For the text-containing cell, return its midpoint in (X, Y) coordinate format. 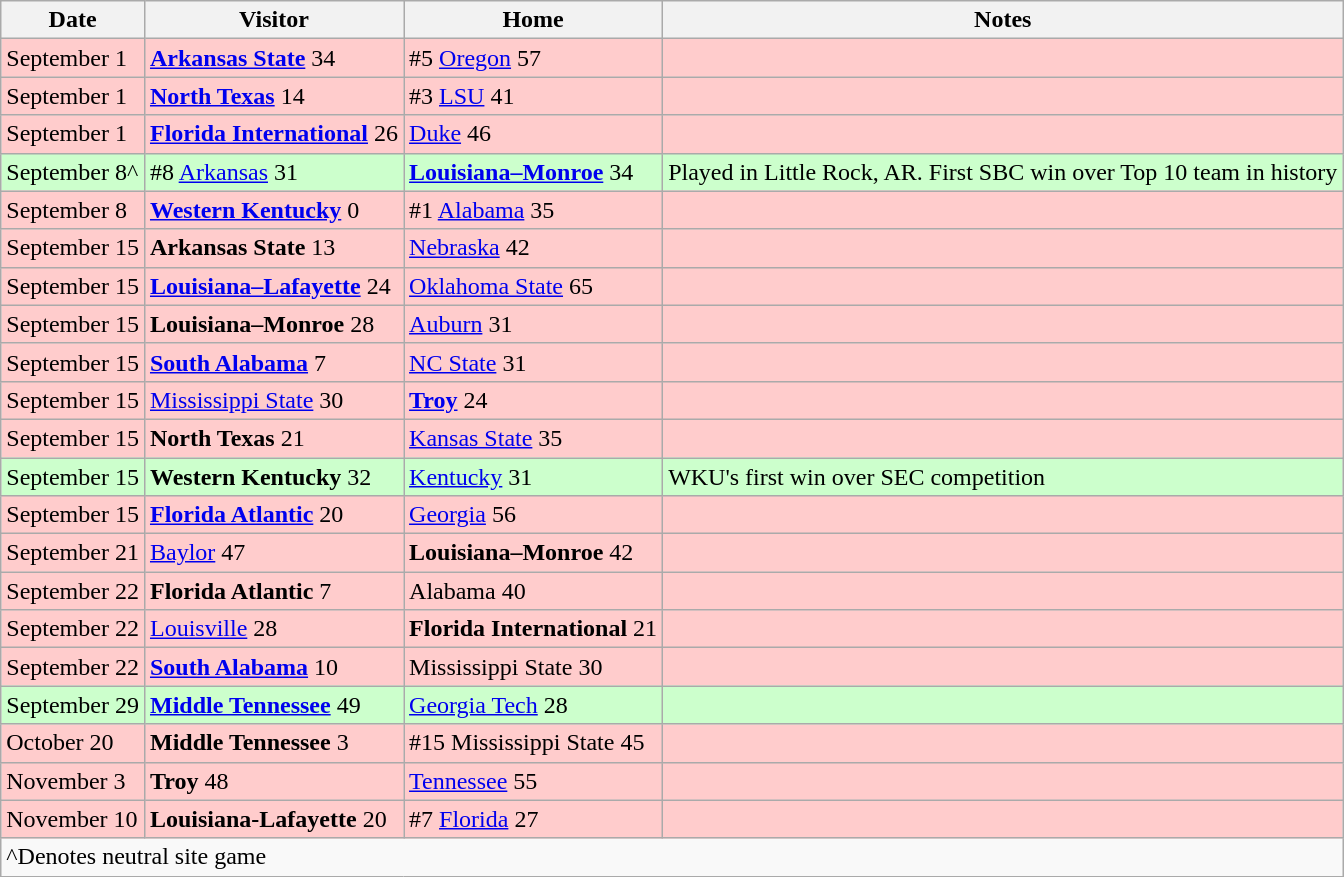
#8 Arkansas 31 (274, 172)
Western Kentucky 32 (274, 477)
September 21 (73, 553)
Arkansas State 13 (274, 248)
#3 LSU 41 (534, 96)
September 29 (73, 705)
September 8 (73, 210)
Louisiana-Lafayette 20 (274, 819)
Date (73, 20)
Oklahoma State 65 (534, 286)
#5 Oregon 57 (534, 58)
Nebraska 42 (534, 248)
WKU's first win over SEC competition (1003, 477)
November 10 (73, 819)
Louisville 28 (274, 629)
Kansas State 35 (534, 438)
South Alabama 10 (274, 667)
Middle Tennessee 49 (274, 705)
Louisiana–Lafayette 24 (274, 286)
September 8^ (73, 172)
#1 Alabama 35 (534, 210)
Georgia Tech 28 (534, 705)
South Alabama 7 (274, 362)
North Texas 14 (274, 96)
Western Kentucky 0 (274, 210)
Louisiana–Monroe 34 (534, 172)
#7 Florida 27 (534, 819)
Florida International 26 (274, 134)
Notes (1003, 20)
October 20 (73, 743)
Tennessee 55 (534, 781)
Troy 48 (274, 781)
November 3 (73, 781)
Georgia 56 (534, 515)
Florida Atlantic 7 (274, 591)
Alabama 40 (534, 591)
Arkansas State 34 (274, 58)
Visitor (274, 20)
Louisiana–Monroe 28 (274, 324)
Florida Atlantic 20 (274, 515)
Played in Little Rock, AR. First SBC win over Top 10 team in history (1003, 172)
#15 Mississippi State 45 (534, 743)
NC State 31 (534, 362)
Auburn 31 (534, 324)
Middle Tennessee 3 (274, 743)
Florida International 21 (534, 629)
Kentucky 31 (534, 477)
Home (534, 20)
North Texas 21 (274, 438)
^Denotes neutral site game (672, 857)
Louisiana–Monroe 42 (534, 553)
Troy 24 (534, 400)
Duke 46 (534, 134)
Baylor 47 (274, 553)
